Locate the cell with the specified text and output its [x, y] center coordinate. 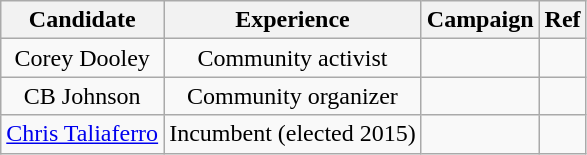
Candidate [82, 20]
Incumbent (elected 2015) [293, 134]
Campaign [480, 20]
Chris Taliaferro [82, 134]
Experience [293, 20]
Corey Dooley [82, 58]
CB Johnson [82, 96]
Ref [562, 20]
Community activist [293, 58]
Community organizer [293, 96]
